Identify which cell holds the provided text, then report its (X, Y) central coordinate. 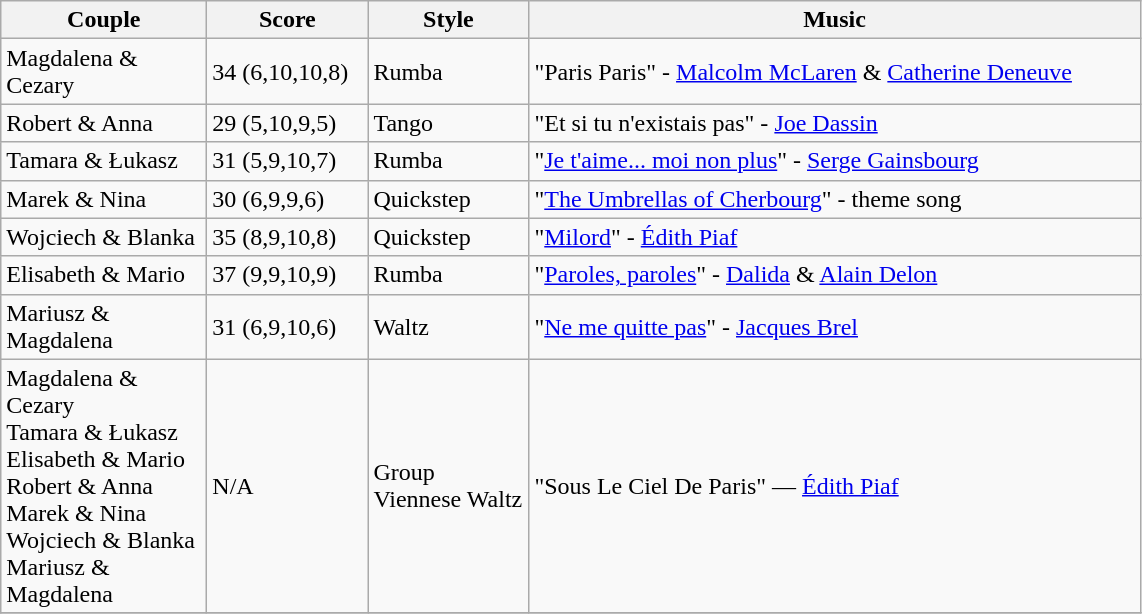
35 (8,9,10,8) (288, 237)
29 (5,10,9,5) (288, 123)
30 (6,9,9,6) (288, 199)
"Ne me quitte pas" - Jacques Brel (834, 326)
37 (9,9,10,9) (288, 275)
"Et si tu n'existais pas" - Joe Dassin (834, 123)
N/A (288, 486)
"Paroles, paroles" - Dalida & Alain Delon (834, 275)
Tango (448, 123)
Elisabeth & Mario (104, 275)
"Milord" - Édith Piaf (834, 237)
31 (6,9,10,6) (288, 326)
Waltz (448, 326)
Tamara & Łukasz (104, 161)
Robert & Anna (104, 123)
34 (6,10,10,8) (288, 72)
Group Viennese Waltz (448, 486)
Magdalena & Cezary (104, 72)
"Je t'aime... moi non plus" - Serge Gainsbourg (834, 161)
Score (288, 20)
Magdalena & CezaryTamara & ŁukaszElisabeth & MarioRobert & AnnaMarek & NinaWojciech & BlankaMariusz & Magdalena (104, 486)
Style (448, 20)
31 (5,9,10,7) (288, 161)
"Sous Le Ciel De Paris" — Édith Piaf (834, 486)
"The Umbrellas of Cherbourg" - theme song (834, 199)
Couple (104, 20)
Wojciech & Blanka (104, 237)
Mariusz & Magdalena (104, 326)
"Paris Paris" - Malcolm McLaren & Catherine Deneuve (834, 72)
Marek & Nina (104, 199)
Music (834, 20)
